Extract the (x, y) coordinate from the center of the cell holding the provided text.  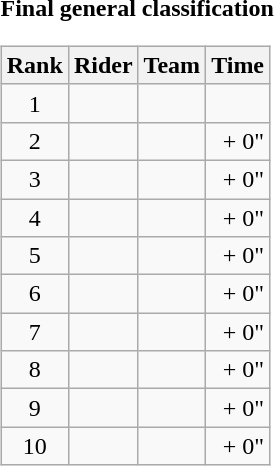
2 (34, 141)
10 (34, 446)
5 (34, 256)
Time (238, 65)
Rank (34, 65)
7 (34, 332)
6 (34, 294)
4 (34, 217)
Rider (103, 65)
Team (172, 65)
3 (34, 179)
9 (34, 408)
8 (34, 370)
1 (34, 103)
